Extract the (X, Y) coordinate from the center of the cell holding the provided text.  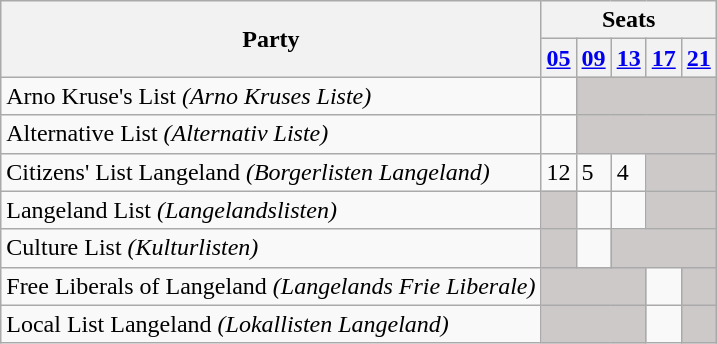
12 (558, 172)
17 (664, 58)
Culture List (Kulturlisten) (271, 248)
13 (628, 58)
Alternative List (Alternativ Liste) (271, 134)
Local List Langeland (Lokallisten Langeland) (271, 324)
05 (558, 58)
5 (594, 172)
21 (698, 58)
Free Liberals of Langeland (Langelands Frie Liberale) (271, 286)
09 (594, 58)
4 (628, 172)
Langeland List (Langelandslisten) (271, 210)
Arno Kruse's List (Arno Kruses Liste) (271, 96)
Citizens' List Langeland (Borgerlisten Langeland) (271, 172)
Party (271, 39)
Seats (628, 20)
